Pinpoint the cell where the given text exists, returning its (X, Y) midpoint coordinate. 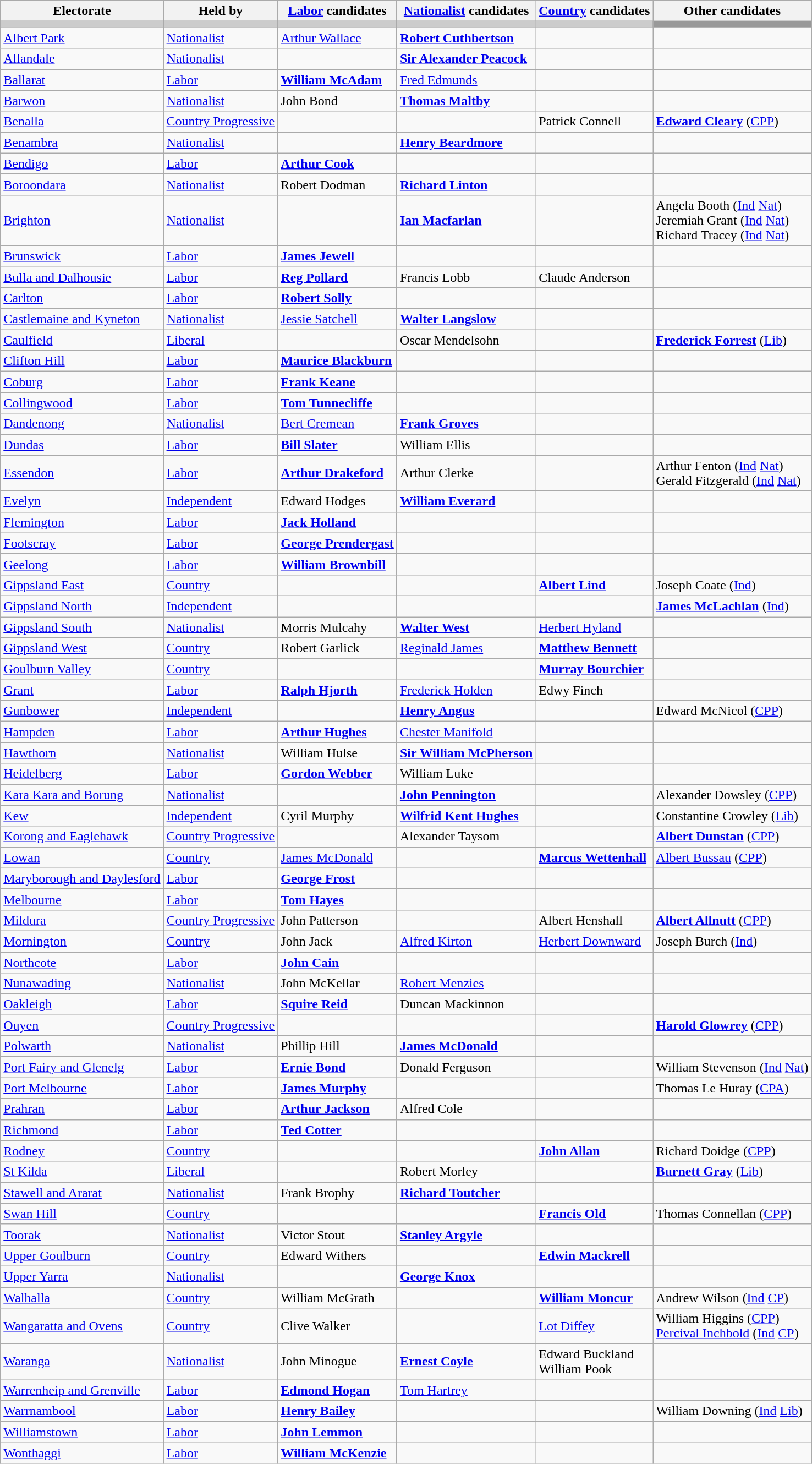
William Luke (466, 774)
Robert Garlick (338, 648)
Stanley Argyle (466, 1234)
Lowan (82, 857)
Arthur Drakeford (338, 473)
John Minogue (338, 1362)
Walter West (466, 627)
Alexander Dowsley (CPP) (732, 795)
Angela Booth (Ind Nat) Jeremiah Grant (Ind Nat) Richard Tracey (Ind Nat) (732, 220)
Ballarat (82, 80)
Barwon (82, 101)
Electorate (82, 11)
Ian Macfarlan (466, 220)
Albert Dunstan (CPP) (732, 837)
Ralph Hjorth (338, 690)
Nationalist candidates (466, 11)
Patrick Connell (594, 122)
Gordon Webber (338, 774)
Brunswick (82, 256)
Lot Diffey (594, 1326)
Gippsland East (82, 585)
Albert Henshall (594, 920)
Oakleigh (82, 1004)
Carlton (82, 298)
Ernest Coyle (466, 1362)
Stawell and Ararat (82, 1193)
Thomas Le Huray (CPA) (732, 1088)
Benambra (82, 143)
John Pennington (466, 795)
Frederick Holden (466, 690)
Frank Groves (466, 424)
Robert Solly (338, 298)
Allandale (82, 59)
Edward Cleary (CPP) (732, 122)
Burnett Gray (Lib) (732, 1172)
John McKellar (338, 984)
St Kilda (82, 1172)
Swan Hill (82, 1214)
Edward Buckland William Pook (594, 1362)
Sir William McPherson (466, 753)
Arthur Cook (338, 163)
Arthur Clerke (466, 473)
Victor Stout (338, 1234)
Evelyn (82, 501)
Squire Reid (338, 1004)
Tom Hayes (338, 899)
Joseph Burch (Ind) (732, 941)
Albert Park (82, 38)
Heidelberg (82, 774)
Joseph Coate (Ind) (732, 585)
Bill Slater (338, 445)
Wonthaggi (82, 1453)
Jessie Satchell (338, 319)
Other candidates (732, 11)
Murray Bourchier (594, 669)
Henry Beardmore (466, 143)
Richard Doidge (CPP) (732, 1151)
Marcus Wettenhall (594, 857)
Claude Anderson (594, 277)
Ouyen (82, 1025)
Arthur Jackson (338, 1109)
Labor candidates (338, 11)
Robert Morley (466, 1172)
Alexander Taysom (466, 837)
John Jack (338, 941)
Warrenheip and Grenville (82, 1390)
Reg Pollard (338, 277)
Gippsland South (82, 627)
Bendigo (82, 163)
Walter Langslow (466, 319)
Kara Kara and Borung (82, 795)
Coburg (82, 382)
Held by (221, 11)
Arthur Fenton (Ind Nat) Gerald Fitzgerald (Ind Nat) (732, 473)
George Knox (466, 1276)
William Ellis (466, 445)
Dundas (82, 445)
Frank Keane (338, 382)
Francis Old (594, 1214)
John Allan (594, 1151)
Constantine Crowley (Lib) (732, 816)
George Frost (338, 878)
Tom Hartrey (466, 1390)
John Cain (338, 963)
John Patterson (338, 920)
Collingwood (82, 403)
Edwy Finch (594, 690)
Ernie Bond (338, 1067)
Chester Manifold (466, 732)
Gunbower (82, 711)
Frank Brophy (338, 1193)
Arthur Wallace (338, 38)
Edwin Mackrell (594, 1255)
Morris Mulcahy (338, 627)
Maryborough and Daylesford (82, 878)
Robert Dodman (338, 184)
Korong and Eaglehawk (82, 837)
Boroondara (82, 184)
Wangaratta and Ovens (82, 1326)
Mildura (82, 920)
Footscray (82, 543)
Albert Lind (594, 585)
Port Melbourne (82, 1088)
Bert Cremean (338, 424)
Herbert Downward (594, 941)
Clive Walker (338, 1326)
Caulfield (82, 340)
Nunawading (82, 984)
Castlemaine and Kyneton (82, 319)
William Downing (Ind Lib) (732, 1411)
Gippsland West (82, 648)
Warrnambool (82, 1411)
Arthur Hughes (338, 732)
Andrew Wilson (Ind CP) (732, 1297)
Grant (82, 690)
William Higgins (CPP) Percival Inchbold (Ind CP) (732, 1326)
Hampden (82, 732)
Essendon (82, 473)
Robert Cuthbertson (466, 38)
Upper Yarra (82, 1276)
Albert Allnutt (CPP) (732, 920)
William McGrath (338, 1297)
Goulburn Valley (82, 669)
Edward McNicol (CPP) (732, 711)
Rodney (82, 1151)
Northcote (82, 963)
Oscar Mendelsohn (466, 340)
Upper Goulburn (82, 1255)
James McLachlan (Ind) (732, 606)
Fred Edmunds (466, 80)
Alfred Cole (466, 1109)
Flemington (82, 522)
Brighton (82, 220)
Alfred Kirton (466, 941)
Matthew Bennett (594, 648)
Polwarth (82, 1046)
Herbert Hyland (594, 627)
Benalla (82, 122)
William Hulse (338, 753)
William McAdam (338, 80)
Walhalla (82, 1297)
Mornington (82, 941)
Jack Holland (338, 522)
William Brownbill (338, 564)
Robert Menzies (466, 984)
Albert Bussau (CPP) (732, 857)
Geelong (82, 564)
Prahran (82, 1109)
Henry Bailey (338, 1411)
Kew (82, 816)
Thomas Connellan (CPP) (732, 1214)
Country candidates (594, 11)
Maurice Blackburn (338, 361)
Toorak (82, 1234)
Phillip Hill (338, 1046)
John Bond (338, 101)
Port Fairy and Glenelg (82, 1067)
Henry Angus (466, 711)
Bulla and Dalhousie (82, 277)
Harold Glowrey (CPP) (732, 1025)
Waranga (82, 1362)
William Everard (466, 501)
Donald Ferguson (466, 1067)
Sir Alexander Peacock (466, 59)
Richard Toutcher (466, 1193)
Ted Cotter (338, 1130)
Williamstown (82, 1432)
Edmond Hogan (338, 1390)
Dandenong (82, 424)
Hawthorn (82, 753)
Melbourne (82, 899)
Clifton Hill (82, 361)
William Moncur (594, 1297)
William McKenzie (338, 1453)
Duncan Mackinnon (466, 1004)
Reginald James (466, 648)
George Prendergast (338, 543)
Edward Withers (338, 1255)
John Lemmon (338, 1432)
Thomas Maltby (466, 101)
Tom Tunnecliffe (338, 403)
Edward Hodges (338, 501)
Frederick Forrest (Lib) (732, 340)
James Jewell (338, 256)
William Stevenson (Ind Nat) (732, 1067)
James Murphy (338, 1088)
Wilfrid Kent Hughes (466, 816)
Richmond (82, 1130)
Cyril Murphy (338, 816)
Richard Linton (466, 184)
Francis Lobb (466, 277)
Gippsland North (82, 606)
